Capture the cell that displays the provided text and extract its (X, Y) central coordinate. 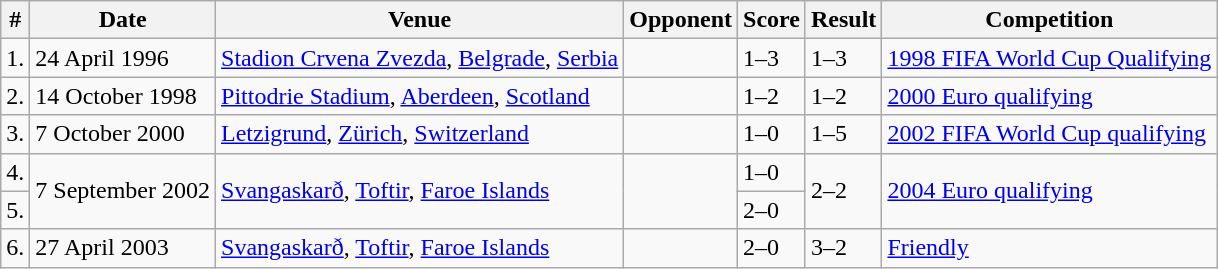
24 April 1996 (123, 58)
# (16, 20)
14 October 1998 (123, 96)
Friendly (1050, 248)
27 April 2003 (123, 248)
2002 FIFA World Cup qualifying (1050, 134)
7 September 2002 (123, 191)
1–5 (843, 134)
2. (16, 96)
Date (123, 20)
6. (16, 248)
Result (843, 20)
Score (772, 20)
1998 FIFA World Cup Qualifying (1050, 58)
Competition (1050, 20)
2004 Euro qualifying (1050, 191)
1. (16, 58)
Venue (420, 20)
Letzigrund, Zürich, Switzerland (420, 134)
7 October 2000 (123, 134)
Pittodrie Stadium, Aberdeen, Scotland (420, 96)
Stadion Crvena Zvezda, Belgrade, Serbia (420, 58)
3–2 (843, 248)
2–2 (843, 191)
3. (16, 134)
4. (16, 172)
Opponent (681, 20)
5. (16, 210)
2000 Euro qualifying (1050, 96)
